Determine the (x, y) coordinate at the center of the cell enclosing the given text.  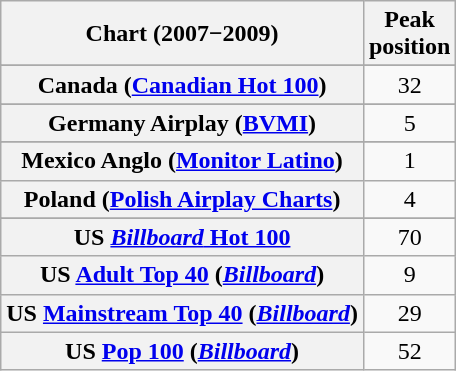
US Mainstream Top 40 (Billboard) (182, 313)
US Billboard Hot 100 (182, 237)
Mexico Anglo (Monitor Latino) (182, 161)
Canada (Canadian Hot 100) (182, 85)
70 (409, 237)
29 (409, 313)
5 (409, 123)
Chart (2007−2009) (182, 34)
9 (409, 275)
Poland (Polish Airplay Charts) (182, 199)
52 (409, 351)
US Adult Top 40 (Billboard) (182, 275)
32 (409, 85)
1 (409, 161)
4 (409, 199)
Germany Airplay (BVMI) (182, 123)
US Pop 100 (Billboard) (182, 351)
Peakposition (409, 34)
